Detect which cell encompasses the target text, then output its (X, Y) center coordinate. 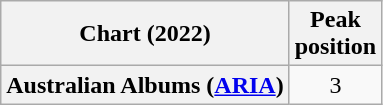
Peakposition (335, 34)
3 (335, 85)
Australian Albums (ARIA) (145, 85)
Chart (2022) (145, 34)
